Capture the cell that displays the provided text and extract its (X, Y) central coordinate. 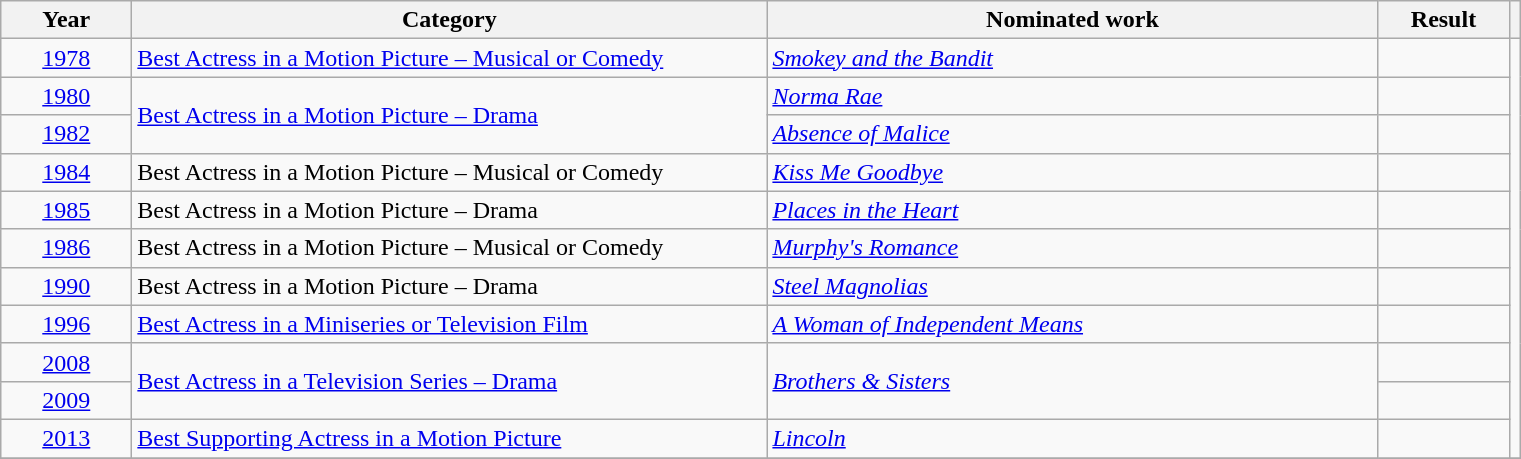
Steel Magnolias (1072, 286)
1986 (66, 248)
Norma Rae (1072, 96)
Smokey and the Bandit (1072, 58)
2013 (66, 438)
Year (66, 20)
1984 (66, 172)
1990 (66, 286)
1980 (66, 96)
1985 (66, 210)
Brothers & Sisters (1072, 381)
Kiss Me Goodbye (1072, 172)
2008 (66, 362)
A Woman of Independent Means (1072, 324)
1996 (66, 324)
Category (450, 20)
Best Supporting Actress in a Motion Picture (450, 438)
Lincoln (1072, 438)
1978 (66, 58)
Best Actress in a Television Series – Drama (450, 381)
Result (1444, 20)
2009 (66, 400)
Places in the Heart (1072, 210)
Murphy's Romance (1072, 248)
Best Actress in a Miniseries or Television Film (450, 324)
Absence of Malice (1072, 134)
Nominated work (1072, 20)
1982 (66, 134)
